Find where the given text appears and provide that cell's center as (x, y) coordinate. 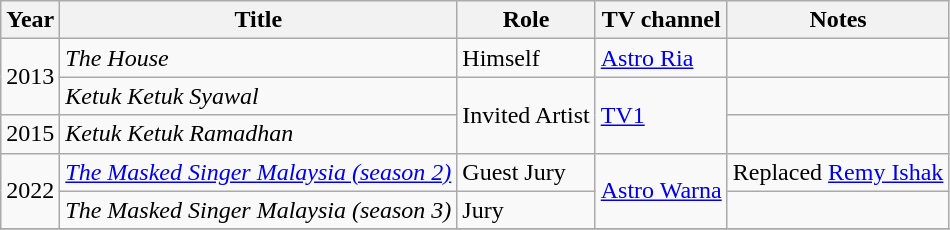
TV1 (661, 115)
Astro Ria (661, 58)
Ketuk Ketuk Ramadhan (258, 134)
TV channel (661, 20)
The Masked Singer Malaysia (season 2) (258, 172)
Himself (526, 58)
Astro Warna (661, 191)
Year (30, 20)
2013 (30, 77)
Jury (526, 210)
The House (258, 58)
Replaced Remy Ishak (838, 172)
The Masked Singer Malaysia (season 3) (258, 210)
Title (258, 20)
2022 (30, 191)
Role (526, 20)
Notes (838, 20)
Ketuk Ketuk Syawal (258, 96)
Guest Jury (526, 172)
Invited Artist (526, 115)
2015 (30, 134)
